Capture the cell that displays the provided text and extract its (X, Y) central coordinate. 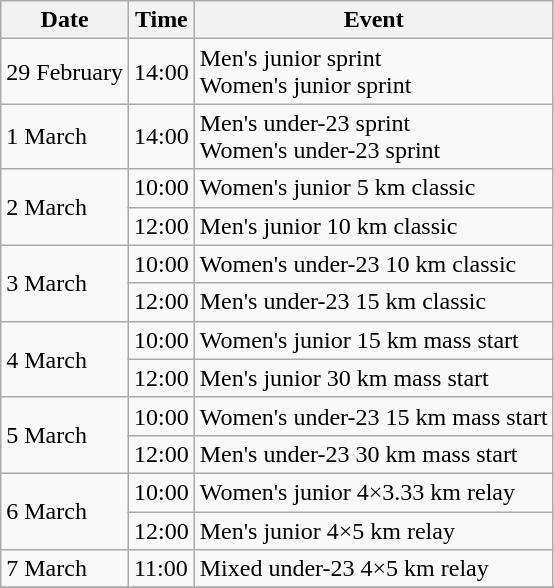
Women's junior 4×3.33 km relay (374, 492)
Men's junior 10 km classic (374, 226)
Men's under-23 30 km mass start (374, 454)
Time (161, 20)
Men's junior 30 km mass start (374, 378)
Men's junior sprintWomen's junior sprint (374, 72)
Women's under-23 15 km mass start (374, 416)
7 March (65, 569)
5 March (65, 435)
Women's junior 5 km classic (374, 188)
Event (374, 20)
2 March (65, 207)
3 March (65, 283)
Women's under-23 10 km classic (374, 264)
4 March (65, 359)
Date (65, 20)
Mixed under-23 4×5 km relay (374, 569)
Men's under-23 15 km classic (374, 302)
11:00 (161, 569)
6 March (65, 511)
29 February (65, 72)
Women's junior 15 km mass start (374, 340)
Men's under-23 sprintWomen's under-23 sprint (374, 136)
1 March (65, 136)
Men's junior 4×5 km relay (374, 531)
